Extract the [x, y] coordinate from the center of the cell holding the provided text.  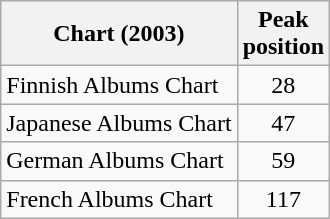
Chart (2003) [119, 34]
French Albums Chart [119, 199]
47 [283, 123]
German Albums Chart [119, 161]
Finnish Albums Chart [119, 85]
59 [283, 161]
Japanese Albums Chart [119, 123]
Peakposition [283, 34]
117 [283, 199]
28 [283, 85]
